Pinpoint the cell where the given text exists, returning its (x, y) midpoint coordinate. 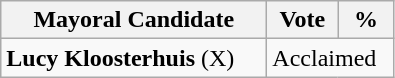
Mayoral Candidate (134, 20)
Lucy Kloosterhuis (X) (134, 58)
% (366, 20)
Vote (302, 20)
Acclaimed (330, 58)
